Capture the cell that displays the provided text and extract its [X, Y] central coordinate. 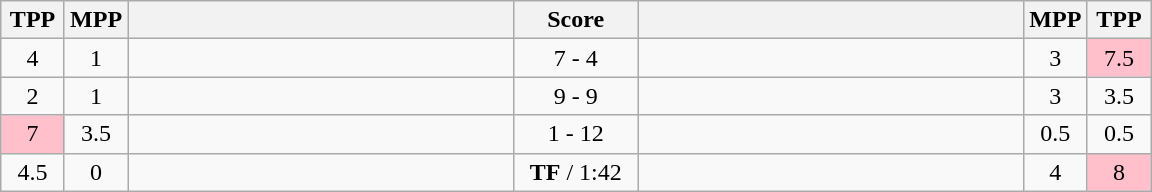
0 [96, 172]
2 [33, 96]
4.5 [33, 172]
TF / 1:42 [576, 172]
Score [576, 20]
7 [33, 134]
1 - 12 [576, 134]
7 - 4 [576, 58]
7.5 [1119, 58]
9 - 9 [576, 96]
8 [1119, 172]
